Search for the cell housing the specified text and yield its (X, Y) center coordinate. 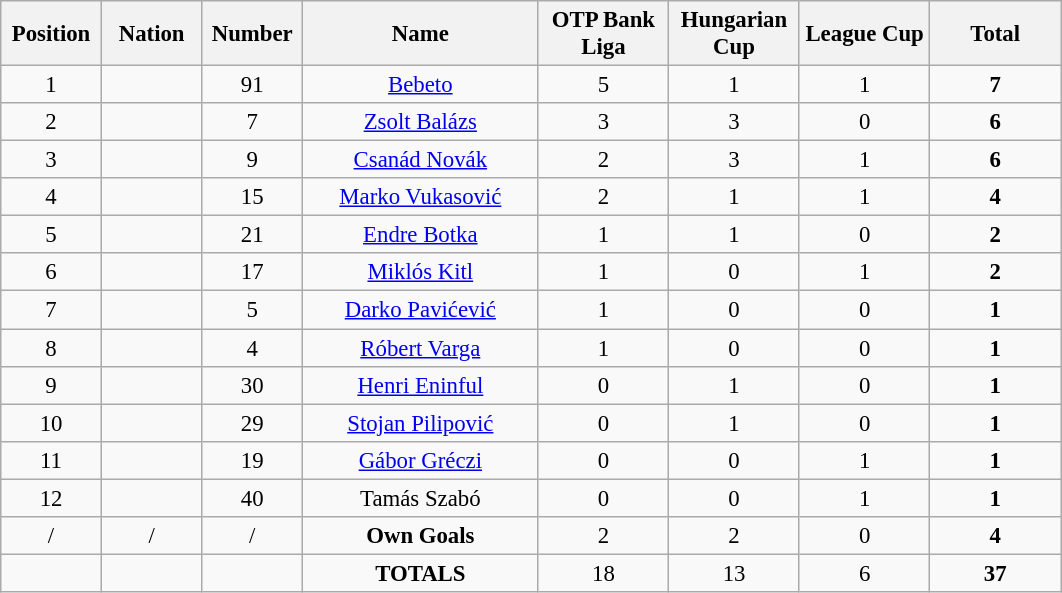
17 (252, 273)
Stojan Pilipović (421, 423)
37 (996, 573)
30 (252, 385)
15 (252, 197)
Number (252, 34)
40 (252, 498)
19 (252, 460)
12 (52, 498)
91 (252, 85)
10 (52, 423)
Róbert Varga (421, 348)
Hungarian Cup (734, 34)
13 (734, 573)
Nation (152, 34)
8 (52, 348)
Miklós Kitl (421, 273)
Name (421, 34)
Own Goals (421, 536)
11 (52, 460)
29 (252, 423)
Endre Botka (421, 235)
TOTALS (421, 573)
Zsolt Balázs (421, 122)
Csanád Novák (421, 160)
League Cup (864, 34)
Total (996, 34)
Gábor Gréczi (421, 460)
Henri Eninful (421, 385)
18 (604, 573)
Marko Vukasović (421, 197)
OTP Bank Liga (604, 34)
Tamás Szabó (421, 498)
Darko Pavićević (421, 310)
21 (252, 235)
Bebeto (421, 85)
Position (52, 34)
